Capture the cell that displays the provided text and extract its (X, Y) central coordinate. 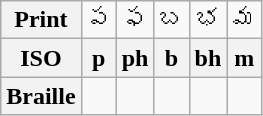
Braille (41, 96)
bh (208, 58)
బ (172, 20)
p (98, 58)
మ (244, 20)
ఫ (135, 20)
Print (41, 20)
భ (208, 20)
ప (98, 20)
ISO (41, 58)
m (244, 58)
ph (135, 58)
b (172, 58)
